Locate the cell with the specified text and output its (x, y) center coordinate. 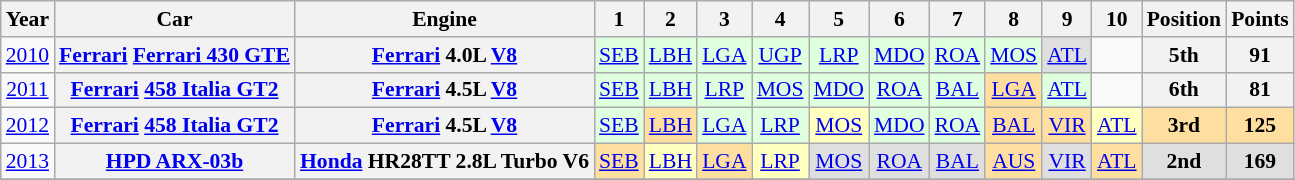
Engine (444, 19)
4 (780, 19)
169 (1260, 162)
81 (1260, 90)
7 (958, 19)
5th (1184, 55)
5 (840, 19)
UGP (780, 55)
AUS (1014, 162)
10 (1117, 19)
91 (1260, 55)
6th (1184, 90)
Ferrari Ferrari 430 GTE (174, 55)
8 (1014, 19)
3rd (1184, 126)
1 (619, 19)
6 (900, 19)
3 (724, 19)
HPD ARX-03b (174, 162)
2010 (28, 55)
Year (28, 19)
Honda HR28TT 2.8L Turbo V6 (444, 162)
Position (1184, 19)
2013 (28, 162)
Ferrari 4.0L V8 (444, 55)
2nd (1184, 162)
2 (670, 19)
Car (174, 19)
Points (1260, 19)
2012 (28, 126)
125 (1260, 126)
2011 (28, 90)
9 (1067, 19)
